Locate the cell with the specified text and output its [X, Y] center coordinate. 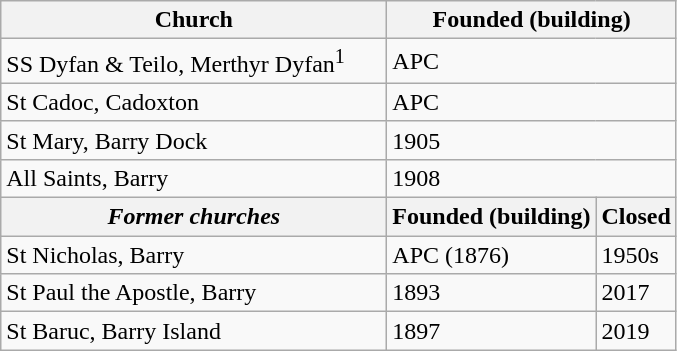
2017 [636, 293]
SS Dyfan & Teilo, Merthyr Dyfan1 [194, 62]
1893 [492, 293]
St Nicholas, Barry [194, 255]
St Mary, Barry Dock [194, 140]
St Cadoc, Cadoxton [194, 102]
Church [194, 20]
1908 [532, 178]
2019 [636, 331]
1897 [492, 331]
1950s [636, 255]
Closed [636, 217]
St Paul the Apostle, Barry [194, 293]
Former churches [194, 217]
All Saints, Barry [194, 178]
APC (1876) [492, 255]
1905 [532, 140]
St Baruc, Barry Island [194, 331]
